Scan for the cell matching the given text and deliver its (X, Y) coordinate at center. 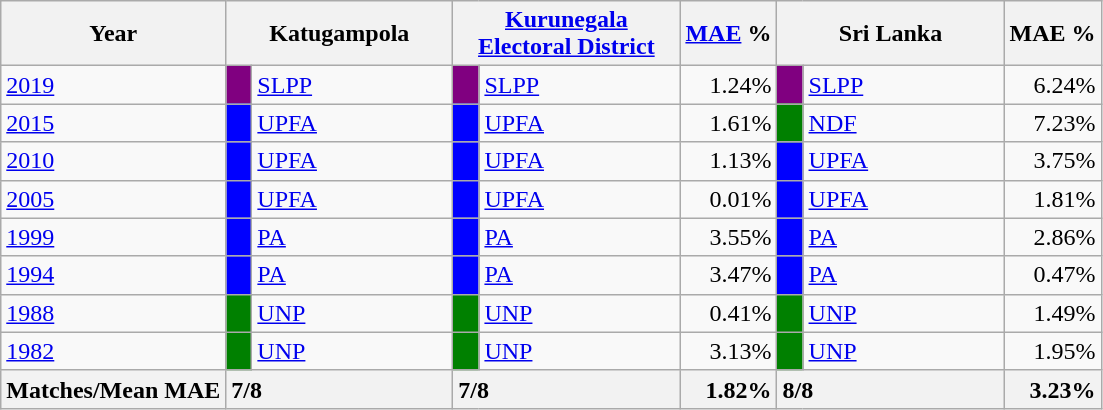
1982 (114, 351)
3.23% (1052, 389)
3.13% (728, 351)
1.61% (728, 123)
1.13% (728, 161)
1.81% (1052, 199)
Kurunegala Electoral District (566, 34)
NDF (904, 123)
6.24% (1052, 85)
0.47% (1052, 275)
1994 (114, 275)
Year (114, 34)
1.95% (1052, 351)
0.41% (728, 313)
Katugampola (340, 34)
7.23% (1052, 123)
2019 (114, 85)
2010 (114, 161)
3.75% (1052, 161)
Sri Lanka (890, 34)
3.47% (728, 275)
1999 (114, 237)
2.86% (1052, 237)
2005 (114, 199)
Matches/Mean MAE (114, 389)
1.49% (1052, 313)
2015 (114, 123)
8/8 (890, 389)
1.82% (728, 389)
1.24% (728, 85)
0.01% (728, 199)
3.55% (728, 237)
1988 (114, 313)
